Pinpoint the cell where the given text exists, returning its (X, Y) midpoint coordinate. 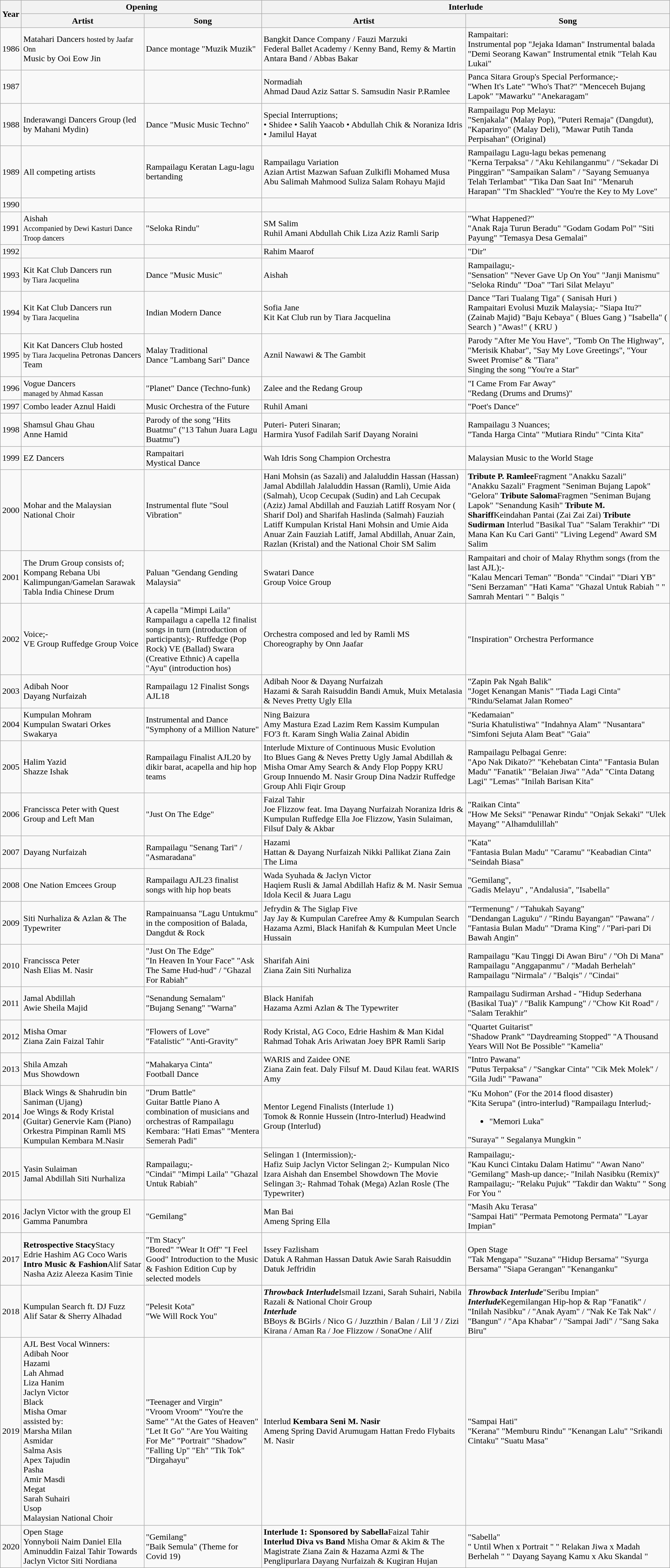
Opening (142, 7)
2005 (11, 767)
Mohar and the Malaysian National Choir (83, 510)
1992 (11, 251)
2006 (11, 814)
Rampailagu Sudirman Arshad - "Hidup Sederhana (Basikal Tua)" / "Balik Kampung" / "Chow Kit Road" / "Salam Terakhir" (568, 1003)
"Pelesit Kota""We Will Rock You" (203, 1311)
Instrumental and Dance "Symphony of a Million Nature" (203, 724)
Jefrydin & The Siglap FiveJay Jay & Kumpulan Carefree Amy & Kumpulan Search Hazama Azmi, Black Hanifah & Kumpulan Meet Uncle Hussain (364, 923)
Rody Kristal, AG Coco, Edrie Hashim & Man KidalRahmad Tohak Aris Ariwatan Joey BPR Ramli Sarip (364, 1036)
"Drum Battle"Guitar Battle Piano A combination of musicians and orchestras of Rampailagu Kembara: "Hati Emas" "Mentera Semerah Padi" (203, 1117)
AishahAccompanied by Dewi Kasturi Dance Troop dancers (83, 228)
"Planet" Dance (Techno-funk) (203, 388)
"Senandung Semalam""Bujang Senang" "Warna" (203, 1003)
Vogue Dancersmanaged by Ahmad Kassan (83, 388)
"Zapin Pak Ngah Balik""Joget Kenangan Manis" "Tiada Lagi Cinta" "Rindu/Selamat Jalan Romeo" (568, 691)
Year (11, 14)
Black Wings & Shahrudin bin Saniman (Ujang)Joe Wings & Rody Kristal (Guitar) Genervie Kam (Piano) Orkestra Pimpinan Ramli MS Kumpulan Kembara M.Nasir (83, 1117)
Rampailagu 12 Finalist Songs AJL18 (203, 691)
2016 (11, 1216)
HazamiHattan & Dayang Nurfaizah Nikki Pallikat Ziana Zain The Lima (364, 852)
"What Happened?""Anak Raja Turun Beradu" "Godam Godam Pol" "Siti Payung" "Temasya Desa Gemalai" (568, 228)
Rampailagu Keratan Lagu-lagu bertanding (203, 172)
1990 (11, 205)
Aznil Nawawi & The Gambit (364, 355)
Dance "Music Music" (203, 275)
Jamal AbdillahAwie Sheila Majid (83, 1003)
Man BaiAmeng Spring Ella (364, 1216)
"Intro Pawana""Putus Terpaksa" / "Sangkar Cinta" "Cik Mek Molek" / "Gila Judi" "Pawana" (568, 1069)
Ning BaizuraAmy Mastura Ezad Lazim Rem Kassim Kumpulan FO'3 ft. Karam Singh Walia Zainal Abidin (364, 724)
Wah Idris Song Champion Orchestra (364, 458)
"Just On The Edge""In Heaven In Your Face" "Ask The Same Hud-hud" / "Ghazal For Rabiah" (203, 965)
Ruhil Amani (364, 407)
Indian Modern Dance (203, 312)
"Poet's Dance" (568, 407)
Open Stage"Tak Mengapa" "Suzana" "Hidup Bersama" "Syurga Bersama" "Siapa Gerangan" "Kenanganku" (568, 1259)
2010 (11, 965)
Aishah (364, 275)
Rampailagu Pop Melayu:"Senjakala" (Malay Pop), "Puteri Remaja" (Dangdut), "Kaparinyo" (Malay Deli), "Mawar Putih Tanda Perpisahan" (Original) (568, 125)
Rampailagu VariationAzian Artist Mazwan Safuan Zulkifli Mohamed Musa Abu Salimah Mahmood Suliza Salam Rohayu Majid (364, 172)
SM SalimRuhil Amani Abdullah Chik Liza Aziz Ramli Sarip (364, 228)
Adibah Noor & Dayang NurfaizahHazami & Sarah Raisuddin Bandi Amuk, Muix Metalasia & Neves Pretty Ugly Ella (364, 691)
Dance montage "Muzik Muzik" (203, 49)
1988 (11, 125)
"Raikan Cinta""How Me Seksi" "Penawar Rindu" "Onjak Sekaki" "Ulek Mayang" "Alhamdulillah" (568, 814)
2007 (11, 852)
Rampailagu AJL23 finalist songs with hip hop beats (203, 885)
2019 (11, 1431)
Panca Sitara Group's Special Performance;-"When It's Late" "Who's That?" "Menceceh Bujang Lapok" "Mawarku" "Anekaragam" (568, 87)
Jaclyn Victor with the group El Gamma Panumbra (83, 1216)
Zalee and the Redang Group (364, 388)
1991 (11, 228)
2003 (11, 691)
Yasin SulaimanJamal Abdillah Siti Nurhaliza (83, 1174)
Dayang Nurfaizah (83, 852)
"Just On The Edge" (203, 814)
Rampailagu;-"Cindai" "Mimpi Laila" "Ghazal Untuk Rabiah" (203, 1174)
2000 (11, 510)
Special Interruptions;• Shidee • Salih Yaacob • Abdullah Chik & Noraniza Idris • Jamilul Hayat (364, 125)
Dance "Music Music Techno" (203, 125)
Shamsul Ghau GhauAnne Hamid (83, 430)
"Kedamaian""Suria Khatulistiwa" "Indahnya Alam" "Nusantara" "Simfoni Sejuta Alam Beat" "Gaia" (568, 724)
"Inspiration" Orchestra Performance (568, 639)
Sharifah AiniZiana Zain Siti Nurhaliza (364, 965)
Kit Kat Dancers Club hostedby Tiara Jacquelina Petronas Dancers Team (83, 355)
Rampailagu "Senang Tari" / "Asmaradana" (203, 852)
Interlud Kembara Seni M. NasirAmeng Spring David Arumugam Hattan Fredo Flybaits M. Nasir (364, 1431)
1989 (11, 172)
2018 (11, 1311)
Malaysian Music to the World Stage (568, 458)
The Drum Group consists of;Kompang Rebana Ubi Kalimpungan/Gamelan Sarawak Tabla India Chinese Drum (83, 577)
Wada Syuhada & Jaclyn VictorHaqiem Rusli & Jamal Abdillah Hafiz & M. Nasir Semua Idola Kecil & Juara Lagu (364, 885)
Faizal TahirJoe Flizzow feat. Ima Dayang Nurfaizah Noraniza Idris & Kumpulan Ruffedge Ella Joe Flizzow, Yasin Sulaiman, Filsuf Daly & Akbar (364, 814)
NormadiahAhmad Daud Aziz Sattar S. Samsudin Nasir P.Ramlee (364, 87)
2017 (11, 1259)
Interlude (466, 7)
Puteri- Puteri Sinaran;Harmira Yusof Fadilah Sarif Dayang Noraini (364, 430)
1994 (11, 312)
1996 (11, 388)
Paluan "Gendang Gending Malaysia" (203, 577)
Francissca Peter with Quest Group and Left Man (83, 814)
"Gemilang","Gadis Melayu" , "Andalusia", "Isabella" (568, 885)
Rampailagu 3 Nuances;"Tanda Harga Cinta" "Mutiara Rindu" "Cinta Kita" (568, 430)
"I Came From Far Away""Redang (Drums and Drums)" (568, 388)
Halim YazidShazze Ishak (83, 767)
Instrumental flute "Soul Vibration" (203, 510)
1999 (11, 458)
Inderawangi Dancers Group (led by Mahani Mydin) (83, 125)
2001 (11, 577)
One Nation Emcees Group (83, 885)
2004 (11, 724)
RampaitariMystical Dance (203, 458)
Open StageYonnyboii Naim Daniel Ella Aminuddin Faizal Tahir Towards Jaclyn Victor Siti Nordiana (83, 1547)
All competing artists (83, 172)
Malay TraditionalDance "Lambang Sari" Dance (203, 355)
"Sampai Hati""Kerana" "Memburu Rindu" "Kenangan Lalu" "Srikandi Cintaku" "Suatu Masa" (568, 1431)
Music Orchestra of the Future (203, 407)
2009 (11, 923)
Rampainuansa "Lagu Untukmu" in the composition of Balada, Dangdut & Rock (203, 923)
Orchestra composed and led by Ramli MSChoreography by Onn Jaafar (364, 639)
WARIS and Zaidee ONEZiana Zain feat. Daly Filsuf M. Daud Kilau feat. WARIS Amy (364, 1069)
Siti Nurhaliza & Azlan & The Typewriter (83, 923)
"Quartet Guitarist""Shadow Prank" "Daydreaming Stopped" "A Thousand Years Will Not Be Possible" "Kamelia" (568, 1036)
"Sabella"" Until When x Portrait " " Relakan Jiwa x Madah Berhelah " " Dayang Sayang Kamu x Aku Skandal " (568, 1547)
"Gemilang""Baik Semula" (Theme for Covid 19) (203, 1547)
Rampailagu;-"Sensation" "Never Gave Up On You" "Janji Manismu" "Seloka Rindu" "Doa" "Tari Silat Melayu" (568, 275)
Matahari Dancers hosted by Jaafar OnnMusic by Ooi Eow Jin (83, 49)
1998 (11, 430)
"Masih Aku Terasa""Sampai Hati" "Permata Pemotong Permata" "Layar Impian" (568, 1216)
"Mahakarya Cinta"Football Dance (203, 1069)
2013 (11, 1069)
1995 (11, 355)
Mentor Legend Finalists (Interlude 1)Tomok & Ronnie Hussein (Intro-Interlud) Headwind Group (Interlud) (364, 1117)
"Kata""Fantasia Bulan Madu" "Caramu" "Keabadian Cinta" "Seindah Biasa" (568, 852)
Rampaitari:Instrumental pop "Jejaka Idaman" Instrumental balada "Demi Seorang Kawan" Instrumental etnik "Telah Kau Lukai" (568, 49)
1997 (11, 407)
2014 (11, 1117)
"Gemilang" (203, 1216)
Bangkit Dance Company / Fauzi MarzukiFederal Ballet Academy / Kenny Band, Remy & Martin Antara Band / Abbas Bakar (364, 49)
2002 (11, 639)
2011 (11, 1003)
2012 (11, 1036)
2020 (11, 1547)
Combo leader Aznul Haidi (83, 407)
Misha OmarZiana Zain Faizal Tahir (83, 1036)
Kumpulan Search ft. DJ FuzzAlif Satar & Sherry Alhadad (83, 1311)
2008 (11, 885)
Parody of the song "Hits Buatmu" ("13 Tahun Juara Lagu Buatmu") (203, 430)
Shila AmzahMus Showdown (83, 1069)
Rampailagu "Kau Tinggi Di Awan Biru" / "Oh Di Mana"Rampailagu "Anggapanmu" / "Madah Berhelah" Rampailagu "Nirmala" / "Balqis" / "Cindai" (568, 965)
"Flowers of Love""Fatalistic" "Anti-Gravity" (203, 1036)
"Seloka Rindu" (203, 228)
2015 (11, 1174)
Rampailagu Finalist AJL20 by dikir barat, acapella and hip hop teams (203, 767)
"Termenung" / "Tahukah Sayang""Dendangan Laguku" / "Rindu Bayangan" "Pawana" / "Fantasia Bulan Madu" "Drama King" / "Pari-pari Di Bawah Angin" (568, 923)
Black HanifahHazama Azmi Azlan & The Typewriter (364, 1003)
"Ku Mohon" (For the 2014 flood disaster)"Kita Serupa" (intro-interlud) "Rampailagu Interlud;-"Memori Luka""Suraya" " Segalanya Mungkin " (568, 1117)
Voice;-VE Group Ruffedge Group Voice (83, 639)
1986 (11, 49)
1993 (11, 275)
Francissca PeterNash Elias M. Nasir (83, 965)
Retrospective StacyStacyEdrie Hashim AG Coco Waris Intro Music & FashionAlif Satar Nasha Aziz Aleeza Kasim Tinie (83, 1259)
Adibah NoorDayang Nurfaizah (83, 691)
"Dir" (568, 251)
1987 (11, 87)
Rahim Maarof (364, 251)
Kumpulan MohramKumpulan Swatari Orkes Swakarya (83, 724)
Sofia JaneKit Kat Club run by Tiara Jacquelina (364, 312)
Swatari DanceGroup Voice Group (364, 577)
EZ Dancers (83, 458)
Issey FazlishamDatuk A Rahman Hassan Datuk Awie Sarah Raisuddin Datuk Jeffridin (364, 1259)
"I'm Stacy""Bored" "Wear It Off" "I Feel Good" Introduction to the Music & Fashion Edition Cup by selected models (203, 1259)
